From the cell containing the given text, extract its center point as (X, Y) coordinate. 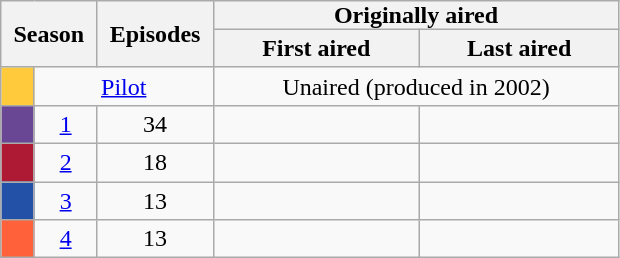
Season (49, 34)
1 (66, 124)
18 (155, 162)
3 (66, 201)
2 (66, 162)
Episodes (155, 34)
Last aired (518, 48)
Originally aired (416, 15)
Pilot (124, 86)
34 (155, 124)
Unaired (produced in 2002) (416, 86)
4 (66, 239)
First aired (316, 48)
